Determine the (X, Y) coordinate at the center of the cell enclosing the given text.  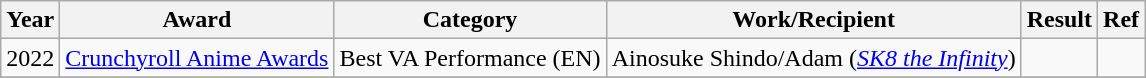
Work/Recipient (814, 20)
Category (470, 20)
Ref (1122, 20)
Best VA Performance (EN) (470, 58)
Result (1059, 20)
Year (30, 20)
Award (197, 20)
Crunchyroll Anime Awards (197, 58)
Ainosuke Shindo/Adam (SK8 the Infinity) (814, 58)
2022 (30, 58)
